Extract the (x, y) coordinate from the center of the cell holding the provided text.  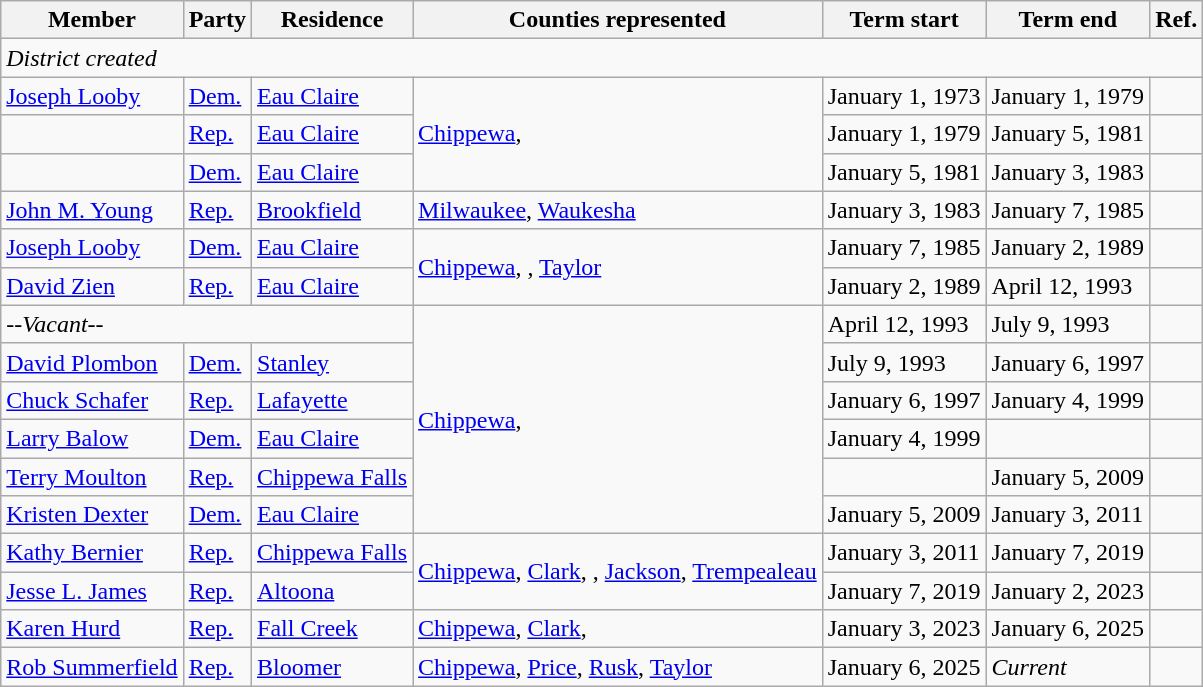
Kathy Bernier (92, 553)
Karen Hurd (92, 629)
District created (602, 58)
--Vacant-- (207, 324)
January 2, 2023 (1068, 591)
Chippewa, Clark, (618, 629)
Fall Creek (332, 629)
Term end (1068, 20)
Kristen Dexter (92, 515)
Ref. (1176, 20)
Bloomer (332, 667)
Rob Summerfield (92, 667)
Chippewa, Clark, , Jackson, Trempealeau (618, 572)
Term start (904, 20)
January 1, 1973 (904, 96)
Member (92, 20)
Altoona (332, 591)
Jesse L. James (92, 591)
January 3, 2023 (904, 629)
Residence (332, 20)
Milwaukee, Waukesha (618, 210)
Counties represented (618, 20)
Terry Moulton (92, 477)
Chippewa, Price, Rusk, Taylor (618, 667)
Chuck Schafer (92, 400)
David Zien (92, 286)
Party (217, 20)
Brookfield (332, 210)
David Plombon (92, 362)
Stanley (332, 362)
Chippewa, , Taylor (618, 267)
Current (1068, 667)
Larry Balow (92, 438)
Lafayette (332, 400)
John M. Young (92, 210)
